Identify which cell holds the provided text, then report its [X, Y] central coordinate. 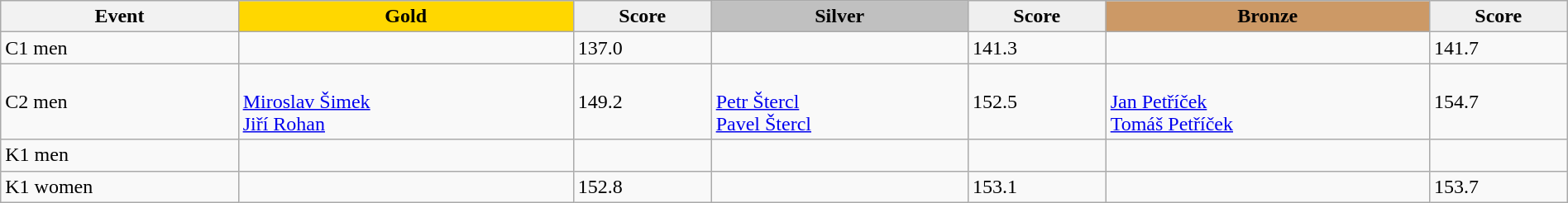
149.2 [642, 101]
152.5 [1037, 101]
141.3 [1037, 48]
K1 men [119, 155]
154.7 [1499, 101]
137.0 [642, 48]
Petr ŠterclPavel Štercl [839, 101]
Jan PetříčekTomáš Petříček [1267, 101]
Silver [839, 17]
Gold [405, 17]
153.7 [1499, 186]
C2 men [119, 101]
Miroslav ŠimekJiří Rohan [405, 101]
Bronze [1267, 17]
K1 women [119, 186]
152.8 [642, 186]
C1 men [119, 48]
Event [119, 17]
141.7 [1499, 48]
153.1 [1037, 186]
